Extract the [X, Y] coordinate from the center of the cell holding the provided text.  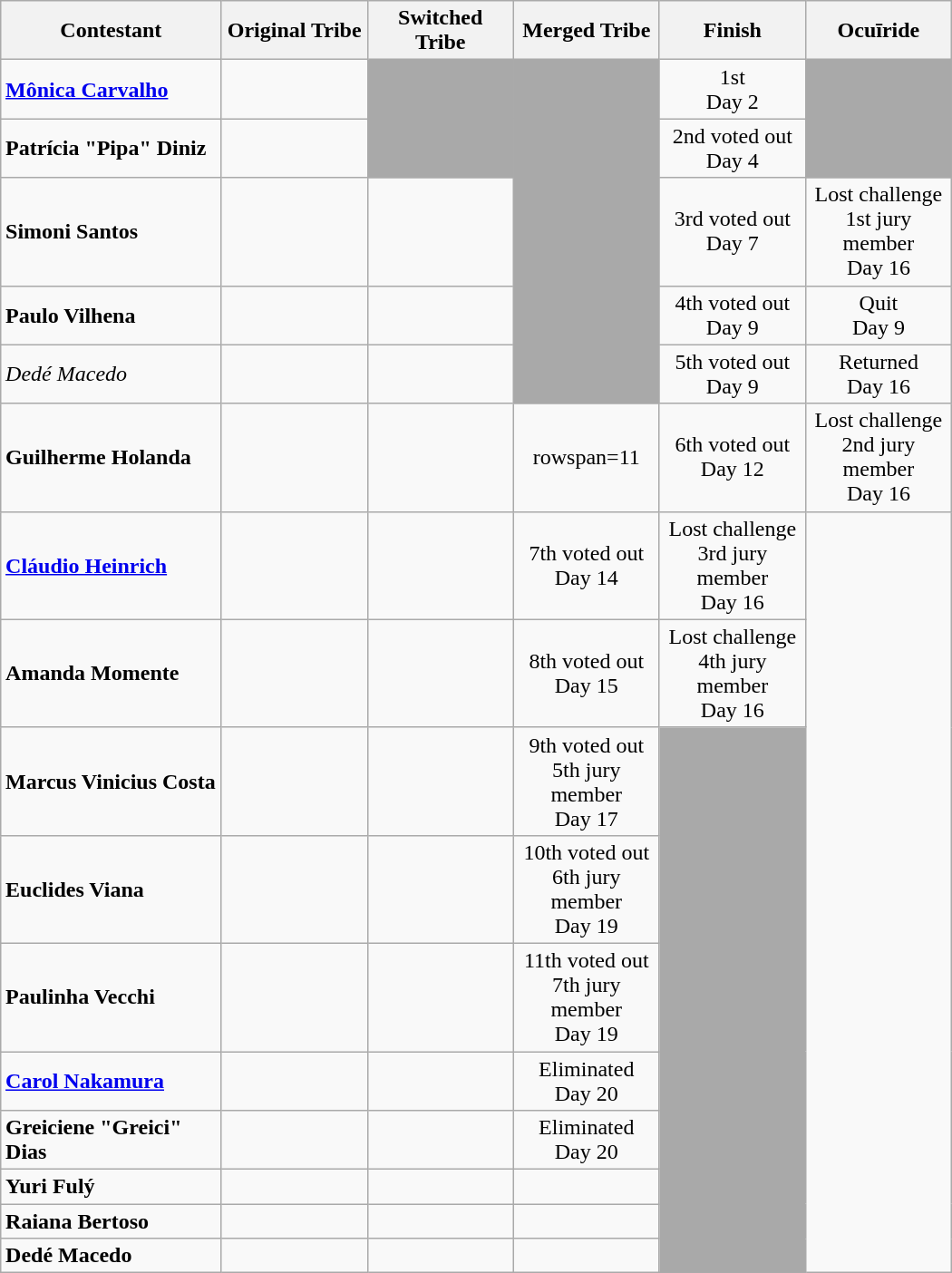
2nd voted outDay 4 [733, 149]
3rd voted outDay 7 [733, 232]
8th voted outDay 15 [586, 673]
Marcus Vinicius Costa [112, 782]
1st Day 2 [733, 89]
Finish [733, 31]
rowspan=11 [586, 457]
Yuri Fulý [112, 1187]
9th voted out5th jury memberDay 17 [586, 782]
Greiciene "Greici" Dias [112, 1141]
Contestant [112, 31]
Merged Tribe [586, 31]
Raiana Bertoso [112, 1221]
Amanda Momente [112, 673]
Ocuīride [878, 31]
Guilherme Holanda [112, 457]
ReturnedDay 16 [878, 374]
QuitDay 9 [878, 316]
7th voted outDay 14 [586, 566]
4th voted outDay 9 [733, 316]
Original Tribe [294, 31]
Patrícia "Pipa" Diniz [112, 149]
Paulo Vilhena [112, 316]
Lost challenge2nd jury memberDay 16 [878, 457]
Carol Nakamura [112, 1081]
Euclides Viana [112, 889]
Mônica Carvalho [112, 89]
Switched Tribe [441, 31]
5th voted outDay 9 [733, 374]
10th voted out6th jury memberDay 19 [586, 889]
Simoni Santos [112, 232]
Paulinha Vecchi [112, 997]
Cláudio Heinrich [112, 566]
Lost challenge3rd jury memberDay 16 [733, 566]
Lost challenge4th jury memberDay 16 [733, 673]
11th voted out7th jury memberDay 19 [586, 997]
6th voted outDay 12 [733, 457]
Lost challenge1st jury memberDay 16 [878, 232]
